Return (X, Y) of the center of cell containing provided text 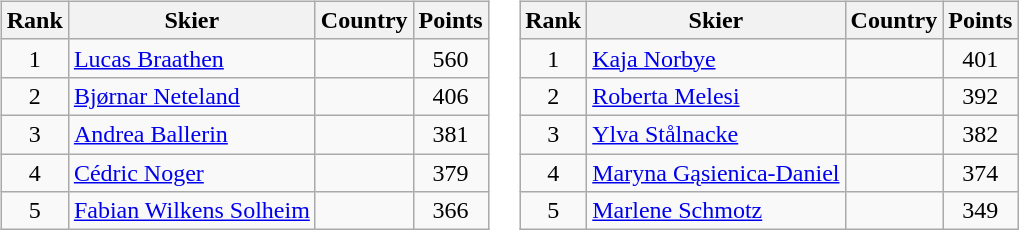
Kaja Norbye (716, 58)
401 (980, 58)
Cédric Noger (192, 173)
Ylva Stålnacke (716, 134)
Fabian Wilkens Solheim (192, 211)
349 (980, 211)
382 (980, 134)
366 (450, 211)
392 (980, 96)
560 (450, 58)
Maryna Gąsienica-Daniel (716, 173)
406 (450, 96)
381 (450, 134)
Andrea Ballerin (192, 134)
Marlene Schmotz (716, 211)
Bjørnar Neteland (192, 96)
374 (980, 173)
379 (450, 173)
Roberta Melesi (716, 96)
Lucas Braathen (192, 58)
